Scan for the cell matching the given text and deliver its (X, Y) coordinate at center. 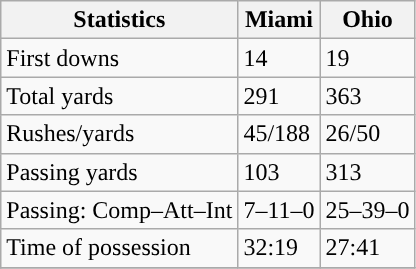
45/188 (279, 134)
313 (368, 172)
Rushes/yards (120, 134)
Total yards (120, 96)
Statistics (120, 20)
Passing yards (120, 172)
19 (368, 58)
Time of possession (120, 248)
25–39–0 (368, 210)
27:41 (368, 248)
103 (279, 172)
14 (279, 58)
Passing: Comp–Att–Int (120, 210)
7–11–0 (279, 210)
First downs (120, 58)
363 (368, 96)
291 (279, 96)
Miami (279, 20)
Ohio (368, 20)
26/50 (368, 134)
32:19 (279, 248)
